Scan for the cell matching the given text and deliver its (x, y) coordinate at center. 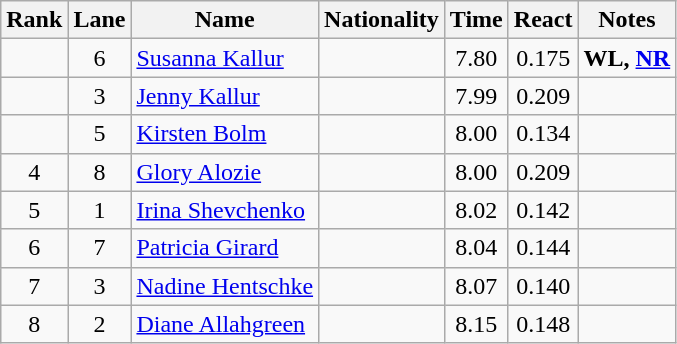
Irina Shevchenko (225, 210)
0.140 (543, 286)
8.15 (476, 324)
7.80 (476, 58)
Kirsten Bolm (225, 134)
Rank (34, 20)
Name (225, 20)
0.142 (543, 210)
2 (100, 324)
Susanna Kallur (225, 58)
8.04 (476, 248)
8.07 (476, 286)
0.134 (543, 134)
Glory Alozie (225, 172)
0.148 (543, 324)
Jenny Kallur (225, 96)
WL, NR (627, 58)
Diane Allahgreen (225, 324)
Lane (100, 20)
Time (476, 20)
1 (100, 210)
0.144 (543, 248)
8.02 (476, 210)
Nationality (382, 20)
0.175 (543, 58)
4 (34, 172)
Patricia Girard (225, 248)
Nadine Hentschke (225, 286)
7.99 (476, 96)
Notes (627, 20)
React (543, 20)
